From the cell containing the given text, extract its center point as (X, Y) coordinate. 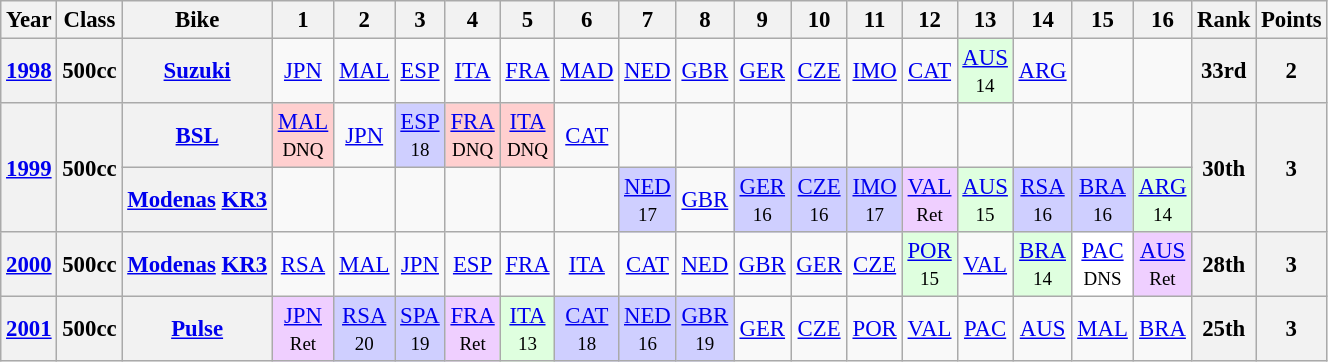
AUS (1042, 330)
5 (528, 20)
POR (874, 330)
Rank (1224, 20)
ESP18 (420, 136)
CZE16 (819, 200)
9 (762, 20)
IMO (874, 72)
Points (1292, 20)
13 (985, 20)
30th (1224, 168)
AUS14 (985, 72)
7 (648, 20)
PACDNS (1102, 264)
Pulse (197, 330)
MAD (587, 72)
Class (90, 20)
VALRet (930, 200)
RSA 20 (364, 330)
Year (29, 20)
1998 (29, 72)
12 (930, 20)
1999 (29, 168)
BSL (197, 136)
GBR 19 (704, 330)
FRA Ret (472, 330)
CAT 18 (587, 330)
15 (1102, 20)
PAC (985, 330)
ARG (1042, 72)
ITA 13 (528, 330)
28th (1224, 264)
NED 16 (648, 330)
Bike (197, 20)
1 (302, 20)
2000 (29, 264)
AUS15 (985, 200)
2001 (29, 330)
RSA16 (1042, 200)
ARG14 (1162, 200)
ITADNQ (528, 136)
6 (587, 20)
BRA16 (1102, 200)
BRA (1162, 330)
11 (874, 20)
33rd (1224, 72)
14 (1042, 20)
MALDNQ (302, 136)
NED17 (648, 200)
16 (1162, 20)
RSA (302, 264)
GER16 (762, 200)
AUSRet (1162, 264)
4 (472, 20)
JPN Ret (302, 330)
SPA 19 (420, 330)
Suzuki (197, 72)
POR15 (930, 264)
25th (1224, 330)
IMO17 (874, 200)
10 (819, 20)
FRADNQ (472, 136)
BRA14 (1042, 264)
8 (704, 20)
